Return [X, Y] of the center of cell containing provided text 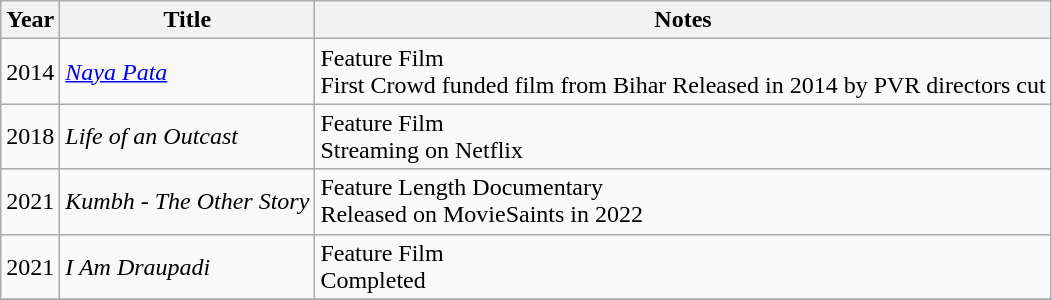
I Am Draupadi [188, 266]
Life of an Outcast [188, 136]
Kumbh - The Other Story [188, 202]
Feature Film Completed [683, 266]
2014 [30, 72]
Feature Film First Crowd funded film from Bihar Released in 2014 by PVR directors cut [683, 72]
Year [30, 20]
Naya Pata [188, 72]
Title [188, 20]
2018 [30, 136]
Feature Length Documentary Released on MovieSaints in 2022 [683, 202]
Notes [683, 20]
Feature Film Streaming on Netflix [683, 136]
